Find where the given text appears and provide that cell's center as [x, y] coordinate. 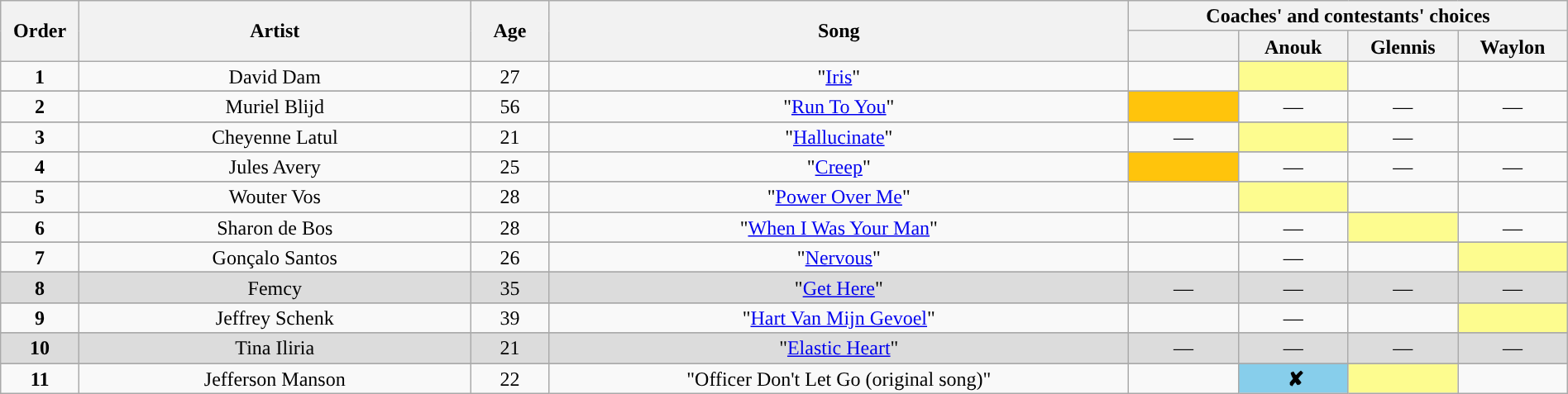
Waylon [1513, 46]
11 [40, 378]
3 [40, 137]
Coaches' and contestants' choices [1348, 17]
10 [40, 349]
6 [40, 228]
Cheyenne Latul [275, 137]
Gonçalo Santos [275, 258]
2 [40, 106]
56 [509, 106]
Jefferson Manson [275, 378]
26 [509, 258]
Femcy [275, 287]
"Nervous" [839, 258]
"Officer Don't Let Go (original song)" [839, 378]
"Elastic Heart" [839, 349]
Tina Iliria [275, 349]
Muriel Blijd [275, 106]
25 [509, 167]
4 [40, 167]
Jeffrey Schenk [275, 317]
1 [40, 76]
"Hallucinate" [839, 137]
"When I Was Your Man" [839, 228]
Order [40, 31]
8 [40, 287]
✘ [1293, 378]
"Creep" [839, 167]
"Power Over Me" [839, 197]
Age [509, 31]
Sharon de Bos [275, 228]
35 [509, 287]
"Hart Van Mijn Gevoel" [839, 317]
22 [509, 378]
"Run To You" [839, 106]
39 [509, 317]
9 [40, 317]
Song [839, 31]
David Dam [275, 76]
27 [509, 76]
"Get Here" [839, 287]
Glennis [1403, 46]
Anouk [1293, 46]
Jules Avery [275, 167]
"Iris" [839, 76]
Wouter Vos [275, 197]
Artist [275, 31]
7 [40, 258]
5 [40, 197]
